Return [x, y] of the center of cell containing provided text 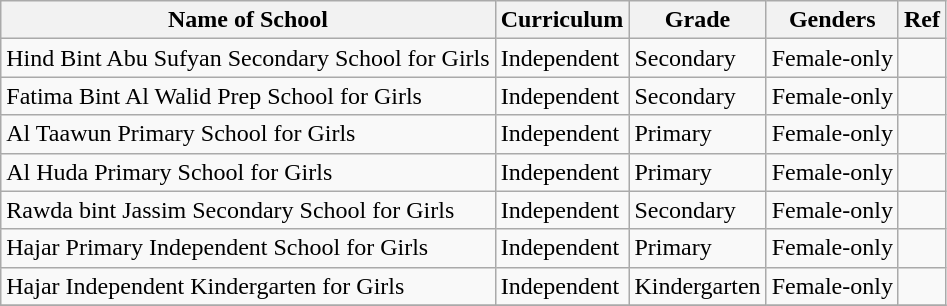
Grade [698, 20]
Kindergarten [698, 286]
Genders [832, 20]
Rawda bint Jassim Secondary School for Girls [248, 210]
Curriculum [562, 20]
Hajar Primary Independent School for Girls [248, 248]
Fatima Bint Al Walid Prep School for Girls [248, 96]
Name of School [248, 20]
Al Huda Primary School for Girls [248, 172]
Hind Bint Abu Sufyan Secondary School for Girls [248, 58]
Hajar Independent Kindergarten for Girls [248, 286]
Ref [922, 20]
Al Taawun Primary School for Girls [248, 134]
